Scan for the cell matching the given text and deliver its [x, y] coordinate at center. 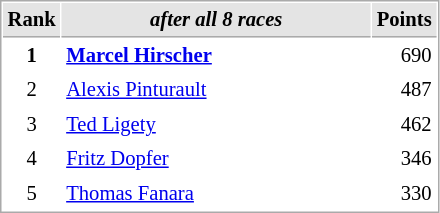
346 [404, 158]
Rank [32, 20]
Ted Ligety [216, 124]
after all 8 races [216, 20]
Thomas Fanara [216, 194]
1 [32, 56]
690 [404, 56]
Marcel Hirscher [216, 56]
4 [32, 158]
462 [404, 124]
330 [404, 194]
487 [404, 90]
Fritz Dopfer [216, 158]
Points [404, 20]
3 [32, 124]
Alexis Pinturault [216, 90]
5 [32, 194]
2 [32, 90]
